Identify which cell holds the provided text, then report its [X, Y] central coordinate. 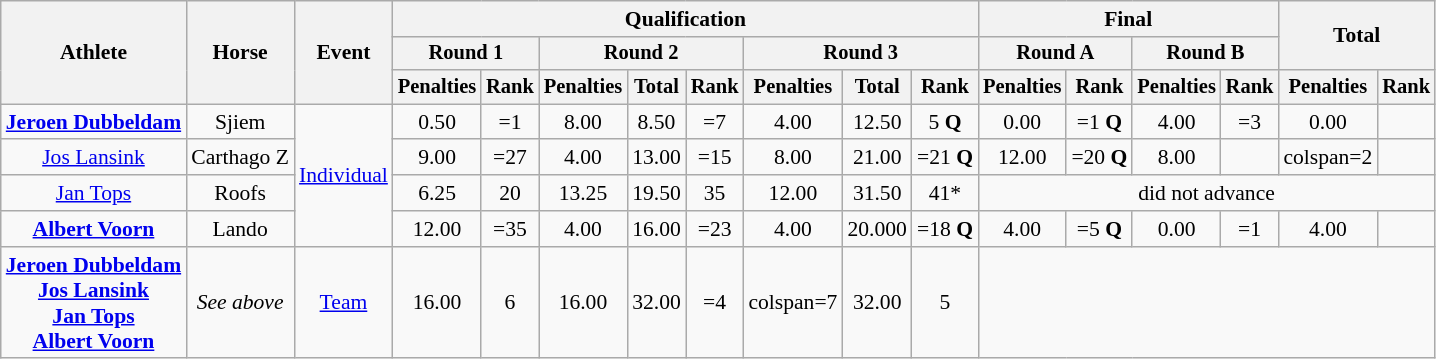
20.000 [876, 229]
=7 [715, 122]
5 Q [945, 122]
13.25 [583, 193]
35 [715, 193]
Jeroen Dubbeldam [94, 122]
colspan=2 [1328, 158]
Round A [1055, 54]
=5 Q [1099, 229]
=27 [510, 158]
Sjiem [240, 122]
Team [344, 303]
=15 [715, 158]
Jeroen DubbeldamJos LansinkJan TopsAlbert Voorn [94, 303]
Carthago Z [240, 158]
=35 [510, 229]
Round 2 [642, 54]
Lando [240, 229]
8.50 [656, 122]
Round 3 [860, 54]
Athlete [94, 52]
41* [945, 193]
colspan=7 [792, 303]
=23 [715, 229]
=1 Q [1099, 122]
Jos Lansink [94, 158]
Individual [344, 175]
Round 1 [466, 54]
=18 Q [945, 229]
=3 [1250, 122]
=21 Q [945, 158]
6 [510, 303]
Albert Voorn [94, 229]
Round B [1205, 54]
=4 [715, 303]
Final [1128, 19]
12.50 [876, 122]
21.00 [876, 158]
5 [945, 303]
19.50 [656, 193]
did not advance [1206, 193]
Horse [240, 52]
Event [344, 52]
6.25 [437, 193]
20 [510, 193]
Roofs [240, 193]
9.00 [437, 158]
0.50 [437, 122]
Qualification [686, 19]
13.00 [656, 158]
31.50 [876, 193]
Jan Tops [94, 193]
See above [240, 303]
=20 Q [1099, 158]
